For the text-containing cell, return its midpoint in (x, y) coordinate format. 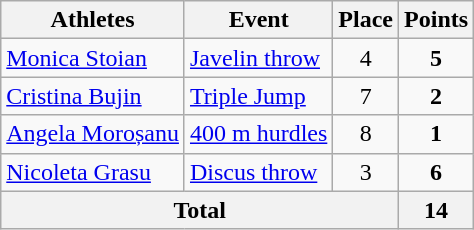
Monica Stoian (93, 58)
6 (436, 172)
2 (436, 96)
7 (366, 96)
1 (436, 134)
Discus throw (258, 172)
5 (436, 58)
Total (200, 210)
Event (258, 20)
Javelin throw (258, 58)
Place (366, 20)
4 (366, 58)
Nicoleta Grasu (93, 172)
Points (436, 20)
400 m hurdles (258, 134)
8 (366, 134)
Angela Moroșanu (93, 134)
3 (366, 172)
Cristina Bujin (93, 96)
Athletes (93, 20)
14 (436, 210)
Triple Jump (258, 96)
